Find where the given text appears and provide that cell's center as (X, Y) coordinate. 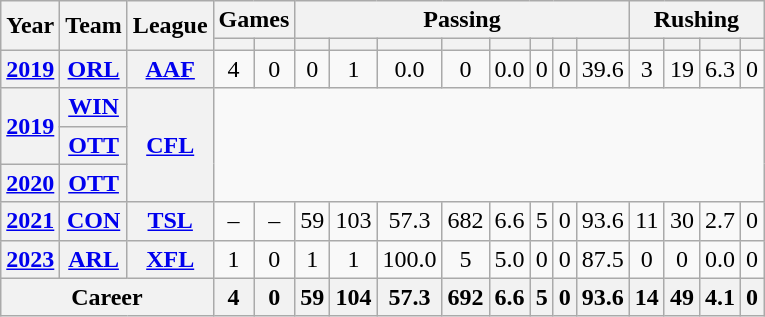
11 (646, 221)
Year (30, 26)
Passing (462, 20)
5.0 (510, 259)
682 (466, 221)
49 (682, 297)
ORL (94, 69)
4.1 (720, 297)
6.3 (720, 69)
Rushing (696, 20)
ARL (94, 259)
100.0 (410, 259)
Games (254, 20)
14 (646, 297)
19 (682, 69)
30 (682, 221)
WIN (94, 107)
2021 (30, 221)
692 (466, 297)
2020 (30, 183)
104 (354, 297)
87.5 (602, 259)
TSL (170, 221)
Career (107, 297)
AAF (170, 69)
XFL (170, 259)
3 (646, 69)
Team (94, 26)
103 (354, 221)
CON (94, 221)
CFL (170, 145)
39.6 (602, 69)
League (170, 26)
2.7 (720, 221)
2023 (30, 259)
